Determine the [X, Y] coordinate at the center of the cell enclosing the given text.  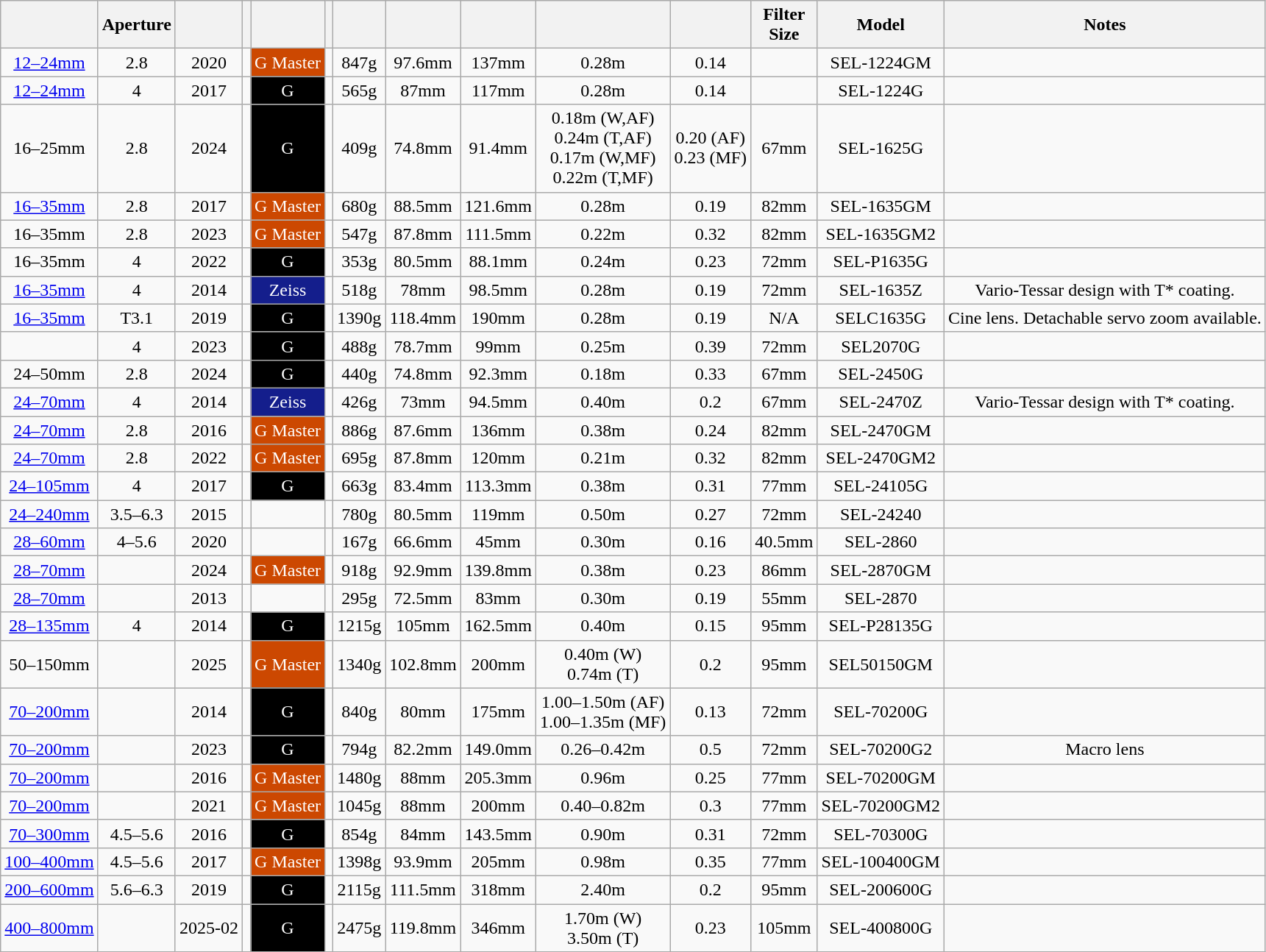
Cine lens. Detachable servo zoom available. [1105, 318]
0.24 [711, 430]
0.18m [602, 374]
SEL-2450G [881, 374]
SEL-2860 [881, 542]
0.96m [602, 778]
1.00–1.50m (AF)1.00–1.35m (MF) [602, 712]
T3.1 [137, 318]
SEL2070G [881, 346]
5.6–6.3 [137, 889]
149.0mm [498, 750]
78mm [423, 290]
0.90m [602, 834]
205.3mm [498, 778]
28–135mm [49, 626]
SEL-24105G [881, 486]
98.5mm [498, 290]
2013 [209, 598]
SEL-200600G [881, 889]
117mm [498, 90]
82.2mm [423, 750]
0.25 [711, 778]
SEL-70200GM2 [881, 806]
80mm [423, 712]
167g [359, 542]
Model [881, 25]
70–300mm [49, 834]
88.1mm [498, 262]
0.50m [602, 514]
2025 [209, 664]
162.5mm [498, 626]
120mm [498, 458]
SEL-P1635G [881, 262]
1480g [359, 778]
440g [359, 374]
680g [359, 206]
100–400mm [49, 862]
2015 [209, 514]
0.98m [602, 862]
0.18m (W,AF)0.24m (T,AF)0.17m (W,MF)0.22m (T,MF) [602, 149]
2021 [209, 806]
28–60mm [49, 542]
119.8mm [423, 927]
1.70m (W)3.50m (T) [602, 927]
SEL-1635GM2 [881, 234]
88.5mm [423, 206]
205mm [498, 862]
918g [359, 570]
0.16 [711, 542]
4–5.6 [137, 542]
SEL-1635GM [881, 206]
565g [359, 90]
143.5mm [498, 834]
695g [359, 458]
SEL-1224GM [881, 63]
55mm [784, 598]
780g [359, 514]
190mm [498, 318]
SEL50150GM [881, 664]
92.9mm [423, 570]
SEL-P28135G [881, 626]
1215g [359, 626]
295g [359, 598]
SEL-70300G [881, 834]
SEL-2870GM [881, 570]
24–50mm [49, 374]
SEL-2470Z [881, 402]
87mm [423, 90]
137mm [498, 63]
SEL-70200G [881, 712]
0.25m [602, 346]
2475g [359, 927]
0.33 [711, 374]
97.6mm [423, 63]
SEL-2470GM [881, 430]
0.13 [711, 712]
SEL-1635Z [881, 290]
318mm [498, 889]
794g [359, 750]
2.40m [602, 889]
102.8mm [423, 664]
84mm [423, 834]
66.6mm [423, 542]
0.3 [711, 806]
1340g [359, 664]
SEL-70200G2 [881, 750]
SEL-1224G [881, 90]
94.5mm [498, 402]
0.22m [602, 234]
854g [359, 834]
92.3mm [498, 374]
FilterSize [784, 25]
663g [359, 486]
86mm [784, 570]
200–600mm [49, 889]
SELC1635G [881, 318]
175mm [498, 712]
547g [359, 234]
87.6mm [423, 430]
SEL-70200GM [881, 778]
118.4mm [423, 318]
353g [359, 262]
45mm [498, 542]
50–150mm [49, 664]
93.9mm [423, 862]
409g [359, 149]
139.8mm [498, 570]
119mm [498, 514]
426g [359, 402]
0.15 [711, 626]
83.4mm [423, 486]
1398g [359, 862]
0.5 [711, 750]
0.20 (AF)0.23 (MF) [711, 149]
0.27 [711, 514]
78.7mm [423, 346]
1045g [359, 806]
73mm [423, 402]
0.39 [711, 346]
N/A [784, 318]
24–240mm [49, 514]
840g [359, 712]
SEL-24240 [881, 514]
488g [359, 346]
0.26–0.42m [602, 750]
SEL-2470GM2 [881, 458]
Notes [1105, 25]
16–25mm [49, 149]
Macro lens [1105, 750]
SEL-1625G [881, 149]
SEL-100400GM [881, 862]
40.5mm [784, 542]
72.5mm [423, 598]
121.6mm [498, 206]
136mm [498, 430]
0.21m [602, 458]
91.4mm [498, 149]
24–105mm [49, 486]
847g [359, 63]
518g [359, 290]
0.24m [602, 262]
83mm [498, 598]
SEL-400800G [881, 927]
3.5–6.3 [137, 514]
886g [359, 430]
113.3mm [498, 486]
99mm [498, 346]
2025-02 [209, 927]
1390g [359, 318]
2115g [359, 889]
Aperture [137, 25]
346mm [498, 927]
400–800mm [49, 927]
0.40–0.82m [602, 806]
SEL-2870 [881, 598]
0.40m (W)0.74m (T) [602, 664]
0.35 [711, 862]
